Detect which cell encompasses the target text, then output its (X, Y) center coordinate. 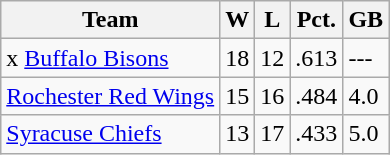
x Buffalo Bisons (110, 58)
.613 (316, 58)
.433 (316, 134)
13 (238, 134)
L (272, 20)
Pct. (316, 20)
17 (272, 134)
12 (272, 58)
16 (272, 96)
18 (238, 58)
5.0 (366, 134)
GB (366, 20)
Rochester Red Wings (110, 96)
.484 (316, 96)
15 (238, 96)
W (238, 20)
--- (366, 58)
4.0 (366, 96)
Syracuse Chiefs (110, 134)
Team (110, 20)
